Provide the [X, Y] coordinate of the cell's center where the given text is located.  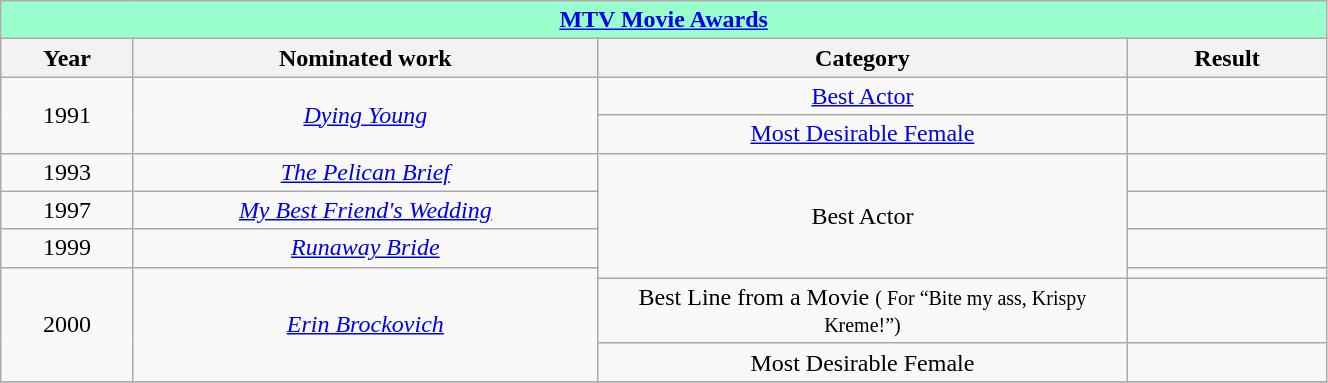
The Pelican Brief [365, 172]
Best Line from a Movie ( For “Bite my ass, Krispy Kreme!”) [862, 310]
Runaway Bride [365, 248]
1991 [68, 115]
Nominated work [365, 58]
Dying Young [365, 115]
2000 [68, 324]
1999 [68, 248]
1997 [68, 210]
Category [862, 58]
Year [68, 58]
Result [1228, 58]
My Best Friend's Wedding [365, 210]
Erin Brockovich [365, 324]
MTV Movie Awards [664, 20]
1993 [68, 172]
